Scan for the cell matching the given text and deliver its (X, Y) coordinate at center. 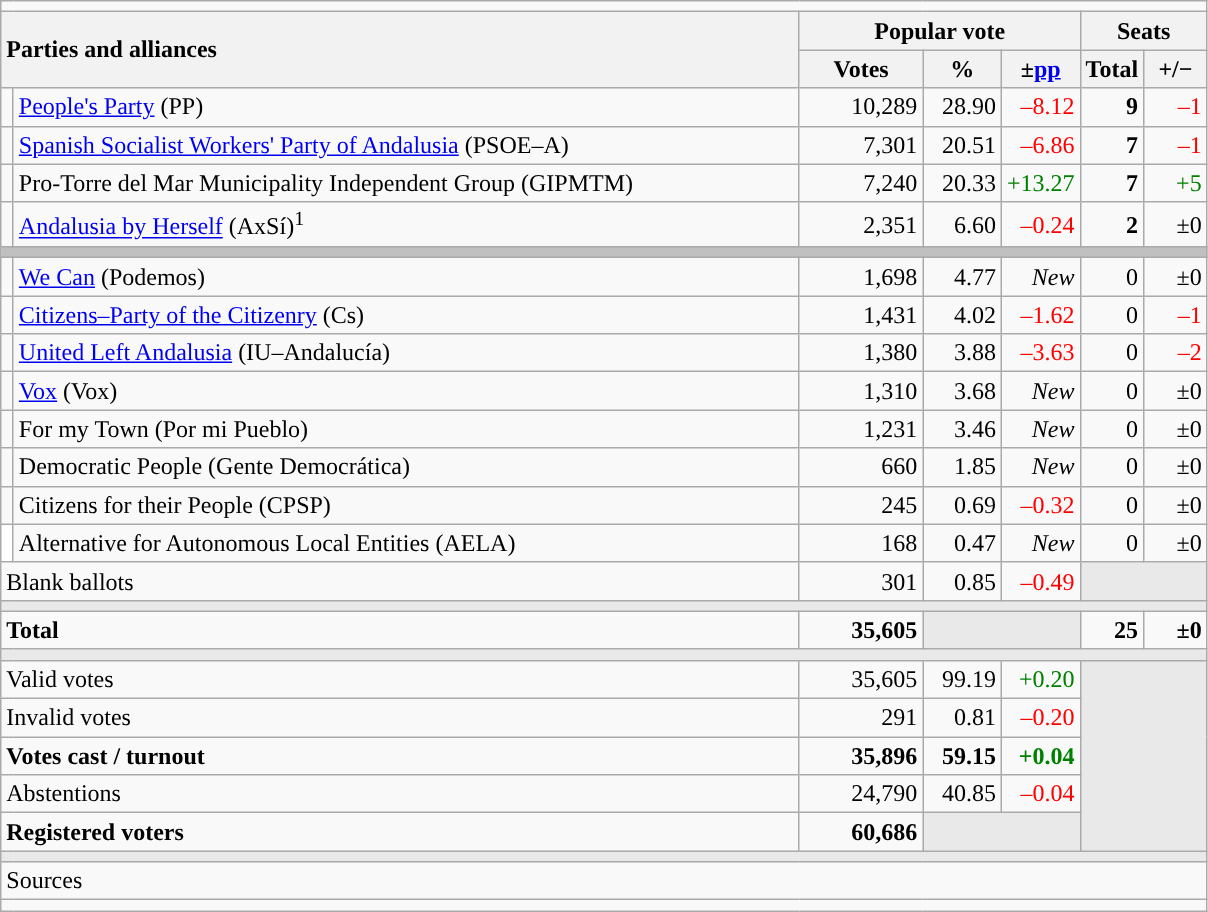
4.02 (962, 315)
301 (861, 581)
Andalusia by Herself (AxSí)1 (406, 224)
9 (1112, 107)
–6.86 (1040, 145)
2 (1112, 224)
Sources (604, 881)
1,231 (861, 429)
–0.04 (1040, 794)
Votes cast / turnout (400, 756)
0.69 (962, 505)
291 (861, 718)
1,380 (861, 353)
35,896 (861, 756)
3.88 (962, 353)
28.90 (962, 107)
Abstentions (400, 794)
Registered voters (400, 832)
20.33 (962, 183)
% (962, 69)
Blank ballots (400, 581)
Citizens for their People (CPSP) (406, 505)
For my Town (Por mi Pueblo) (406, 429)
–1.62 (1040, 315)
60,686 (861, 832)
Vox (Vox) (406, 391)
3.46 (962, 429)
Spanish Socialist Workers' Party of Andalusia (PSOE–A) (406, 145)
–2 (1176, 353)
Democratic People (Gente Democrática) (406, 467)
168 (861, 543)
3.68 (962, 391)
+13.27 (1040, 183)
7,301 (861, 145)
25 (1112, 630)
United Left Andalusia (IU–Andalucía) (406, 353)
Invalid votes (400, 718)
We Can (Podemos) (406, 277)
7,240 (861, 183)
–0.20 (1040, 718)
+/− (1176, 69)
Parties and alliances (400, 50)
–0.49 (1040, 581)
Popular vote (940, 31)
40.85 (962, 794)
Seats (1144, 31)
4.77 (962, 277)
99.19 (962, 679)
1,698 (861, 277)
1,310 (861, 391)
660 (861, 467)
Citizens–Party of the Citizenry (Cs) (406, 315)
2,351 (861, 224)
Pro-Torre del Mar Municipality Independent Group (GIPMTM) (406, 183)
–3.63 (1040, 353)
People's Party (PP) (406, 107)
Votes (861, 69)
245 (861, 505)
+5 (1176, 183)
24,790 (861, 794)
0.85 (962, 581)
–0.32 (1040, 505)
0.47 (962, 543)
20.51 (962, 145)
10,289 (861, 107)
±pp (1040, 69)
Valid votes (400, 679)
+0.04 (1040, 756)
–0.24 (1040, 224)
0.81 (962, 718)
1.85 (962, 467)
+0.20 (1040, 679)
1,431 (861, 315)
Alternative for Autonomous Local Entities (AELA) (406, 543)
59.15 (962, 756)
–8.12 (1040, 107)
6.60 (962, 224)
